Find where the given text appears and provide that cell's center as [X, Y] coordinate. 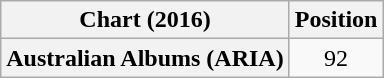
92 [336, 58]
Chart (2016) [145, 20]
Australian Albums (ARIA) [145, 58]
Position [336, 20]
